Return the [x, y] coordinate for the center point of the cell that contains the specified text.  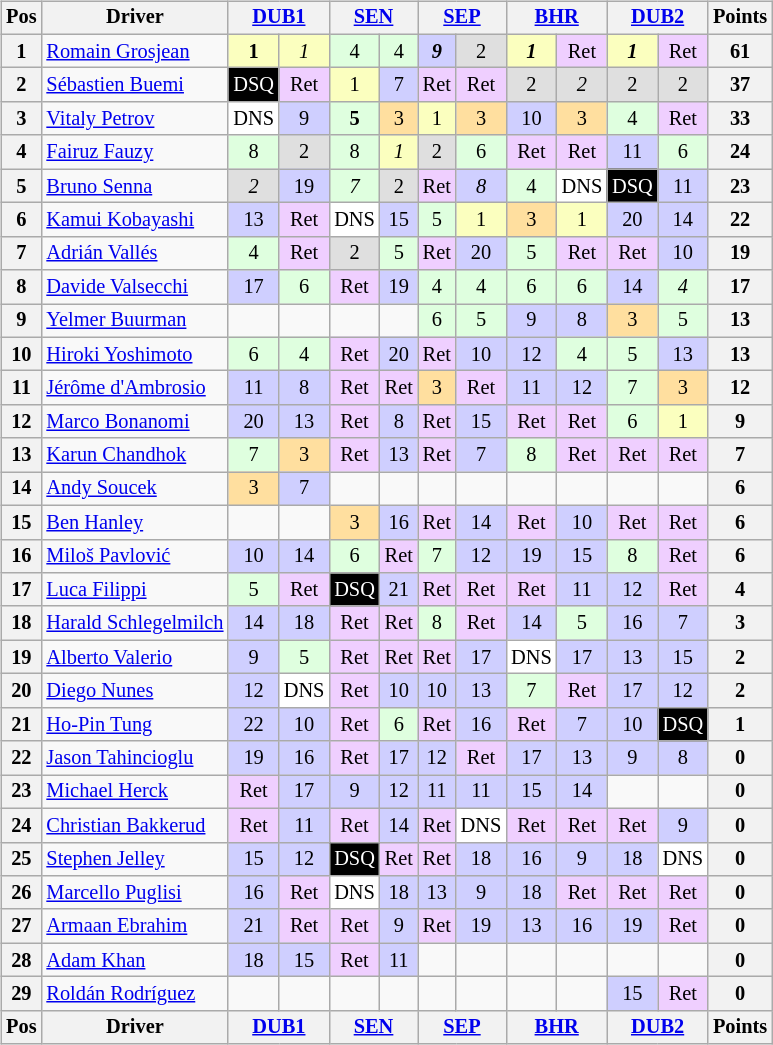
28 [21, 960]
Jérôme d'Ambrosio [134, 388]
29 [21, 994]
Michael Herck [134, 792]
Karun Chandhok [134, 455]
Kamui Kobayashi [134, 220]
Fairuz Fauzy [134, 152]
Yelmer Buurman [134, 321]
Adam Khan [134, 960]
Sébastien Buemi [134, 85]
Stephen Jelley [134, 859]
37 [740, 85]
Bruno Senna [134, 186]
Vitaly Petrov [134, 119]
Diego Nunes [134, 691]
Andy Soucek [134, 489]
Ben Hanley [134, 522]
Hiroki Yoshimoto [134, 354]
Davide Valsecchi [134, 287]
Marcello Puglisi [134, 893]
27 [21, 926]
Christian Bakkerud [134, 825]
Luca Filippi [134, 590]
25 [21, 859]
Jason Tahincioglu [134, 758]
26 [21, 893]
Armaan Ebrahim [134, 926]
Alberto Valerio [134, 657]
Harald Schlegelmilch [134, 623]
Miloš Pavlović [134, 556]
Marco Bonanomi [134, 422]
61 [740, 51]
Roldán Rodríguez [134, 994]
33 [740, 119]
Romain Grosjean [134, 51]
Adrián Vallés [134, 253]
Ho-Pin Tung [134, 724]
